Provide the [x, y] coordinate of the cell's center where the given text is located.  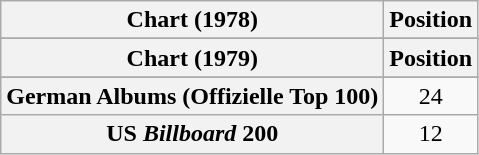
Chart (1979) [192, 58]
12 [431, 134]
24 [431, 96]
German Albums (Offizielle Top 100) [192, 96]
US Billboard 200 [192, 134]
Chart (1978) [192, 20]
